Pinpoint the cell where the given text exists, returning its [x, y] midpoint coordinate. 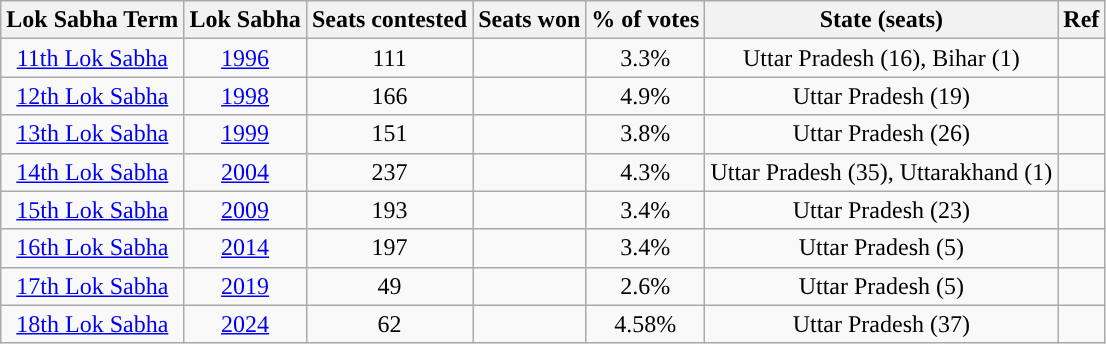
Uttar Pradesh (37) [882, 324]
3.3% [646, 58]
1999 [245, 134]
197 [389, 248]
2.6% [646, 286]
166 [389, 96]
Uttar Pradesh (19) [882, 96]
Seats contested [389, 20]
4.9% [646, 96]
2024 [245, 324]
16th Lok Sabha [92, 248]
111 [389, 58]
Lok Sabha Term [92, 20]
14th Lok Sabha [92, 172]
2014 [245, 248]
Ref [1082, 20]
Seats won [530, 20]
2004 [245, 172]
2009 [245, 210]
13th Lok Sabha [92, 134]
Uttar Pradesh (26) [882, 134]
49 [389, 286]
15th Lok Sabha [92, 210]
Uttar Pradesh (35), Uttarakhand (1) [882, 172]
17th Lok Sabha [92, 286]
3.8% [646, 134]
237 [389, 172]
2019 [245, 286]
18th Lok Sabha [92, 324]
4.58% [646, 324]
62 [389, 324]
Lok Sabha [245, 20]
151 [389, 134]
State (seats) [882, 20]
193 [389, 210]
12th Lok Sabha [92, 96]
4.3% [646, 172]
1996 [245, 58]
Uttar Pradesh (23) [882, 210]
11th Lok Sabha [92, 58]
1998 [245, 96]
Uttar Pradesh (16), Bihar (1) [882, 58]
% of votes [646, 20]
